Pinpoint the cell where the given text exists, returning its (x, y) midpoint coordinate. 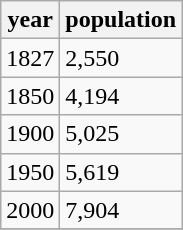
2,550 (121, 58)
4,194 (121, 96)
5,619 (121, 172)
1827 (30, 58)
1850 (30, 96)
1900 (30, 134)
2000 (30, 210)
5,025 (121, 134)
1950 (30, 172)
7,904 (121, 210)
population (121, 20)
year (30, 20)
